Output the [x, y] coordinate of the center of the cell containing the given text.  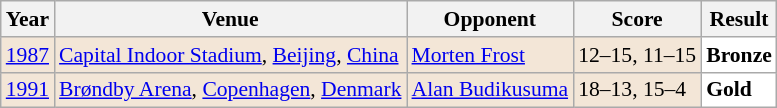
Morten Frost [490, 55]
1991 [28, 90]
Score [637, 19]
Capital Indoor Stadium, Beijing, China [230, 55]
Bronze [739, 55]
Venue [230, 19]
Year [28, 19]
Brøndby Arena, Copenhagen, Denmark [230, 90]
12–15, 11–15 [637, 55]
Opponent [490, 19]
Alan Budikusuma [490, 90]
18–13, 15–4 [637, 90]
1987 [28, 55]
Result [739, 19]
Gold [739, 90]
